Capture the cell that displays the provided text and extract its (X, Y) central coordinate. 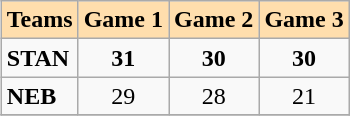
28 (213, 96)
31 (123, 58)
STAN (40, 58)
Game 2 (213, 20)
Game 1 (123, 20)
21 (304, 96)
NEB (40, 96)
Teams (40, 20)
Game 3 (304, 20)
29 (123, 96)
